Search for the cell housing the specified text and yield its [X, Y] center coordinate. 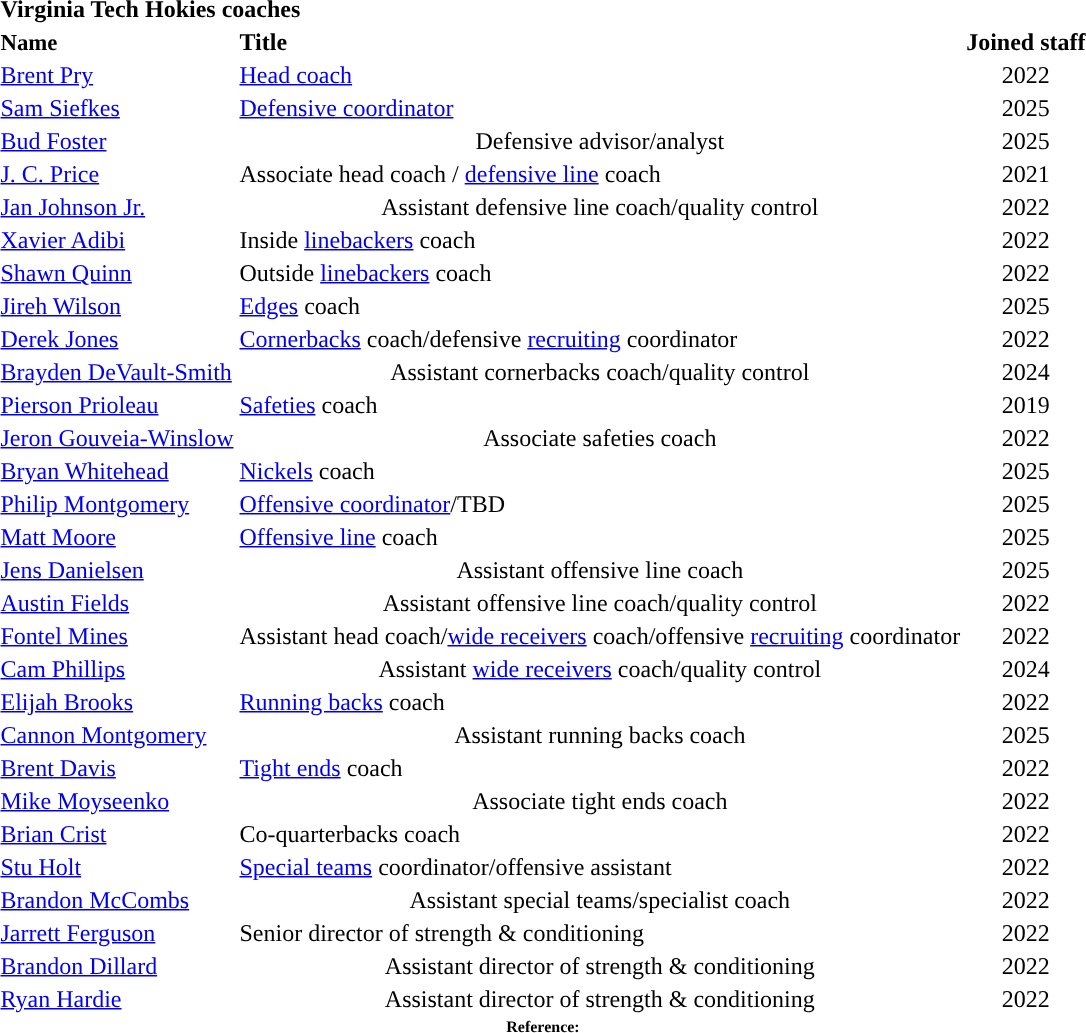
Offensive coordinator/TBD [600, 504]
Assistant running backs coach [600, 735]
Assistant offensive line coach [600, 570]
Head coach [600, 75]
Title [600, 42]
Assistant offensive line coach/quality control [600, 603]
Assistant special teams/specialist coach [600, 900]
Assistant cornerbacks coach/quality control [600, 372]
Nickels coach [600, 471]
Outside linebackers coach [600, 273]
Co-quarterbacks coach [600, 834]
Associate safeties coach [600, 438]
Associate tight ends coach [600, 801]
Special teams coordinator/offensive assistant [600, 867]
Offensive line coach [600, 537]
Senior director of strength & conditioning [600, 933]
Assistant wide receivers coach/quality control [600, 669]
Assistant defensive line coach/quality control [600, 207]
Running backs coach [600, 702]
Cornerbacks coach/defensive recruiting coordinator [600, 339]
Defensive advisor/analyst [600, 141]
Safeties coach [600, 405]
Edges coach [600, 306]
Assistant head coach/wide receivers coach/offensive recruiting coordinator [600, 636]
Defensive coordinator [600, 108]
Tight ends coach [600, 768]
Associate head coach / defensive line coach [600, 174]
Inside linebackers coach [600, 240]
